Locate the cell with the specified text and output its [X, Y] center coordinate. 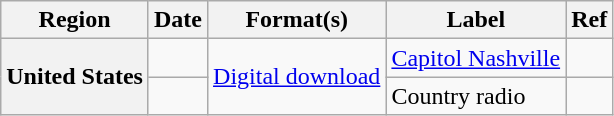
Digital download [297, 77]
United States [75, 77]
Format(s) [297, 20]
Ref [590, 20]
Label [476, 20]
Capitol Nashville [476, 58]
Region [75, 20]
Country radio [476, 96]
Date [178, 20]
